Extract the [x, y] coordinate from the center of the cell holding the provided text.  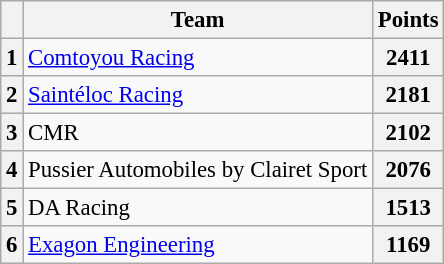
Points [408, 20]
4 [12, 170]
Saintéloc Racing [198, 95]
DA Racing [198, 208]
6 [12, 245]
5 [12, 208]
1 [12, 58]
2102 [408, 133]
2411 [408, 58]
2076 [408, 170]
3 [12, 133]
CMR [198, 133]
1169 [408, 245]
Exagon Engineering [198, 245]
2181 [408, 95]
Team [198, 20]
2 [12, 95]
Comtoyou Racing [198, 58]
1513 [408, 208]
Pussier Automobiles by Clairet Sport [198, 170]
